Identify which cell holds the provided text, then report its (X, Y) central coordinate. 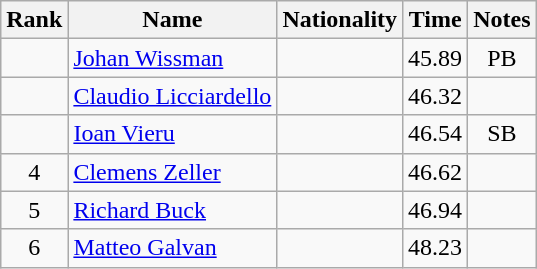
46.62 (436, 172)
PB (502, 58)
Clemens Zeller (172, 172)
Richard Buck (172, 210)
Ioan Vieru (172, 134)
SB (502, 134)
Johan Wissman (172, 58)
Matteo Galvan (172, 248)
46.94 (436, 210)
Claudio Licciardello (172, 96)
Name (172, 20)
Nationality (340, 20)
48.23 (436, 248)
Time (436, 20)
Rank (34, 20)
46.54 (436, 134)
5 (34, 210)
4 (34, 172)
6 (34, 248)
45.89 (436, 58)
Notes (502, 20)
46.32 (436, 96)
